Return the (X, Y) coordinate for the center point of the cell that contains the specified text.  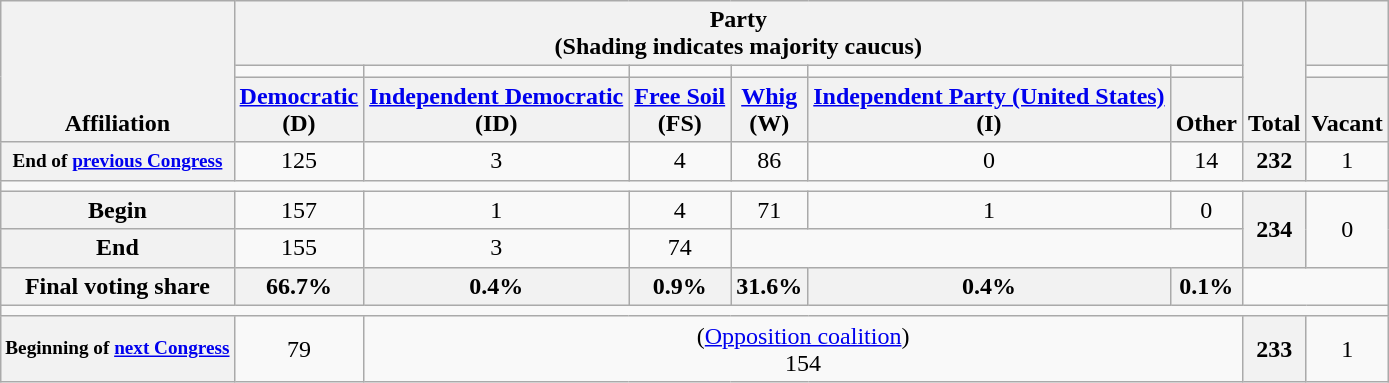
Party (Shading indicates majority caucus) (738, 34)
Democratic(D) (299, 110)
157 (299, 210)
Free Soil(FS) (680, 110)
0.1% (1206, 286)
Independent Democratic(ID) (496, 110)
86 (770, 161)
Vacant (1347, 110)
232 (1275, 161)
125 (299, 161)
Beginning of next Congress (118, 348)
0.9% (680, 286)
31.6% (770, 286)
Other (1206, 110)
End (118, 248)
Affiliation (118, 72)
155 (299, 248)
233 (1275, 348)
74 (680, 248)
234 (1275, 229)
79 (299, 348)
End of previous Congress (118, 161)
Whig(W) (770, 110)
Begin (118, 210)
Independent Party (United States)(I) (989, 110)
Total (1275, 72)
71 (770, 210)
(Opposition coalition)154 (804, 348)
Final voting share (118, 286)
14 (1206, 161)
66.7% (299, 286)
